Determine the [x, y] coordinate at the center of the cell enclosing the given text.  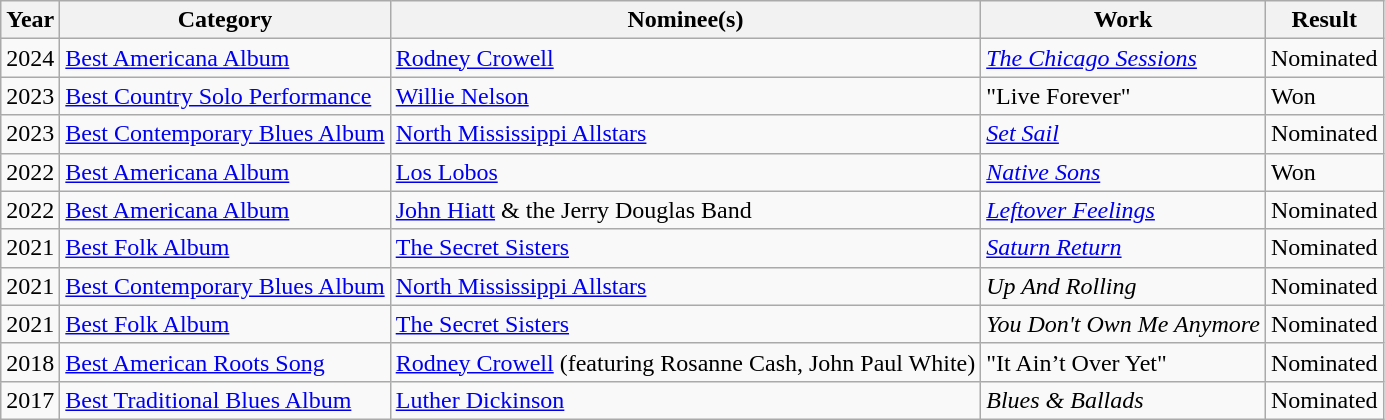
Rodney Crowell [686, 58]
2024 [30, 58]
Set Sail [1124, 134]
Year [30, 20]
Result [1324, 20]
Up And Rolling [1124, 286]
2018 [30, 362]
Work [1124, 20]
"It Ain’t Over Yet" [1124, 362]
You Don't Own Me Anymore [1124, 324]
Category [225, 20]
Best Country Solo Performance [225, 96]
Los Lobos [686, 172]
Willie Nelson [686, 96]
Saturn Return [1124, 248]
John Hiatt & the Jerry Douglas Band [686, 210]
Rodney Crowell (featuring Rosanne Cash, John Paul White) [686, 362]
The Chicago Sessions [1124, 58]
Best American Roots Song [225, 362]
"Live Forever" [1124, 96]
Native Sons [1124, 172]
Luther Dickinson [686, 400]
Leftover Feelings [1124, 210]
Nominee(s) [686, 20]
Blues & Ballads [1124, 400]
Best Traditional Blues Album [225, 400]
2017 [30, 400]
